Extract the [X, Y] coordinate from the center of the cell holding the provided text.  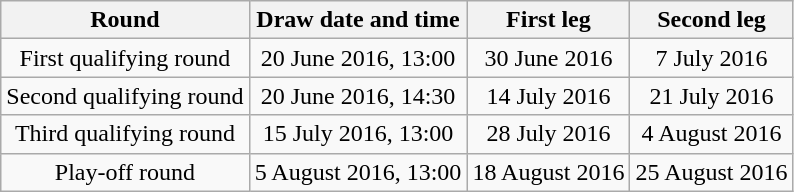
5 August 2016, 13:00 [358, 172]
4 August 2016 [712, 134]
First leg [548, 20]
Second leg [712, 20]
7 July 2016 [712, 58]
21 July 2016 [712, 96]
15 July 2016, 13:00 [358, 134]
25 August 2016 [712, 172]
First qualifying round [125, 58]
Round [125, 20]
30 June 2016 [548, 58]
20 June 2016, 14:30 [358, 96]
Third qualifying round [125, 134]
28 July 2016 [548, 134]
14 July 2016 [548, 96]
Draw date and time [358, 20]
20 June 2016, 13:00 [358, 58]
Second qualifying round [125, 96]
18 August 2016 [548, 172]
Play-off round [125, 172]
